From the cell containing the given text, extract its center point as [x, y] coordinate. 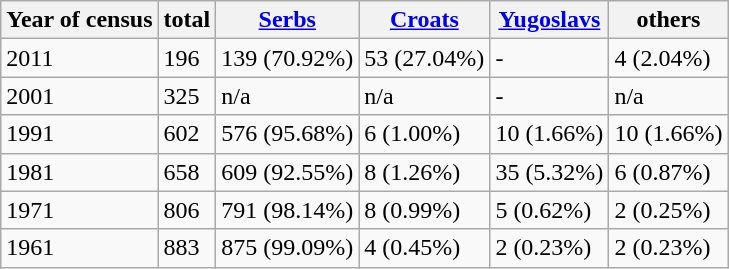
Serbs [288, 20]
325 [187, 96]
1991 [80, 134]
Year of census [80, 20]
others [668, 20]
4 (2.04%) [668, 58]
658 [187, 172]
Yugoslavs [550, 20]
875 (99.09%) [288, 248]
35 (5.32%) [550, 172]
1971 [80, 210]
Croats [424, 20]
53 (27.04%) [424, 58]
883 [187, 248]
4 (0.45%) [424, 248]
806 [187, 210]
1981 [80, 172]
5 (0.62%) [550, 210]
1961 [80, 248]
196 [187, 58]
576 (95.68%) [288, 134]
2 (0.25%) [668, 210]
791 (98.14%) [288, 210]
609 (92.55%) [288, 172]
6 (0.87%) [668, 172]
8 (0.99%) [424, 210]
8 (1.26%) [424, 172]
2001 [80, 96]
139 (70.92%) [288, 58]
602 [187, 134]
total [187, 20]
2011 [80, 58]
6 (1.00%) [424, 134]
